Identify which cell holds the provided text, then report its [X, Y] central coordinate. 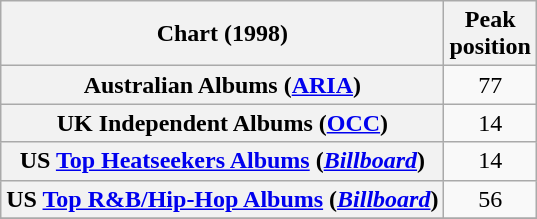
56 [490, 199]
US Top R&B/Hip-Hop Albums (Billboard) [222, 199]
Chart (1998) [222, 34]
US Top Heatseekers Albums (Billboard) [222, 161]
Australian Albums (ARIA) [222, 85]
UK Independent Albums (OCC) [222, 123]
Peakposition [490, 34]
77 [490, 85]
